Find where the given text appears and provide that cell's center as (x, y) coordinate. 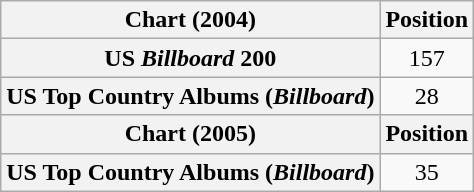
US Billboard 200 (190, 58)
Chart (2004) (190, 20)
35 (427, 172)
28 (427, 96)
157 (427, 58)
Chart (2005) (190, 134)
